Provide the [X, Y] coordinate of the cell's center where the given text is located.  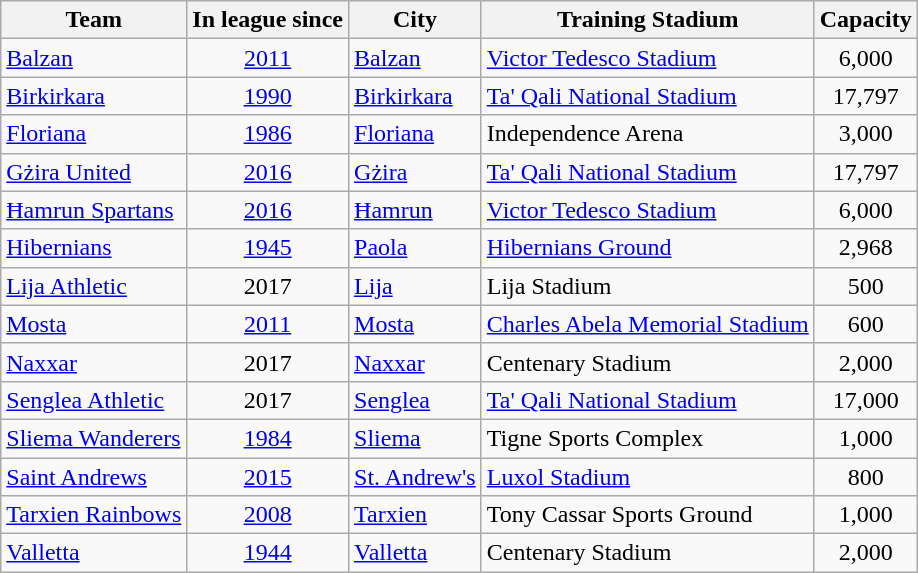
Sliema Wanderers [94, 438]
Lija Athletic [94, 286]
Tarxien [416, 515]
In league since [268, 20]
Sliema [416, 438]
2015 [268, 477]
Gżira [416, 172]
St. Andrew's [416, 477]
Team [94, 20]
Lija [416, 286]
Saint Andrews [94, 477]
17,000 [866, 400]
Tigne Sports Complex [648, 438]
Independence Arena [648, 134]
1945 [268, 248]
Luxol Stadium [648, 477]
Senglea Athletic [94, 400]
2,968 [866, 248]
600 [866, 324]
2008 [268, 515]
Training Stadium [648, 20]
Hibernians [94, 248]
1990 [268, 96]
3,000 [866, 134]
Gżira United [94, 172]
Tony Cassar Sports Ground [648, 515]
Capacity [866, 20]
Ħamrun [416, 210]
Hibernians Ground [648, 248]
1984 [268, 438]
1986 [268, 134]
Senglea [416, 400]
Lija Stadium [648, 286]
1944 [268, 553]
City [416, 20]
Tarxien Rainbows [94, 515]
Charles Abela Memorial Stadium [648, 324]
Paola [416, 248]
800 [866, 477]
Ħamrun Spartans [94, 210]
500 [866, 286]
